Extract the (x, y) coordinate from the center of the cell holding the provided text.  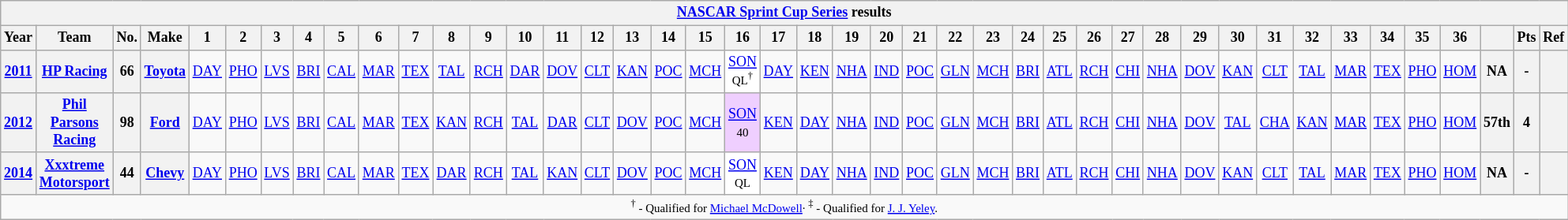
† - Qualified for Michael McDowell· ‡ - Qualified for J. J. Yeley. (784, 207)
36 (1460, 38)
Chevy (164, 173)
Year (19, 38)
25 (1059, 38)
57th (1498, 122)
20 (886, 38)
18 (814, 38)
9 (488, 38)
22 (955, 38)
2014 (19, 173)
2012 (19, 122)
24 (1028, 38)
1 (207, 38)
14 (668, 38)
29 (1200, 38)
34 (1388, 38)
16 (743, 38)
35 (1422, 38)
3 (276, 38)
8 (452, 38)
Make (164, 38)
31 (1275, 38)
No. (126, 38)
SONQL† (743, 71)
Phil Parsons Racing (74, 122)
Xxxtreme Motorsport (74, 173)
12 (597, 38)
32 (1312, 38)
2011 (19, 71)
19 (852, 38)
NASCAR Sprint Cup Series results (784, 13)
11 (562, 38)
28 (1162, 38)
10 (525, 38)
23 (993, 38)
30 (1238, 38)
5 (341, 38)
Team (74, 38)
SON40 (743, 122)
66 (126, 71)
21 (920, 38)
HP Racing (74, 71)
15 (705, 38)
Ref (1554, 38)
27 (1128, 38)
Ford (164, 122)
26 (1094, 38)
CHA (1275, 122)
7 (416, 38)
13 (633, 38)
33 (1351, 38)
Toyota (164, 71)
44 (126, 173)
6 (378, 38)
2 (243, 38)
Pts (1526, 38)
SONQL (743, 173)
98 (126, 122)
17 (778, 38)
